From the cell containing the given text, extract its center point as (X, Y) coordinate. 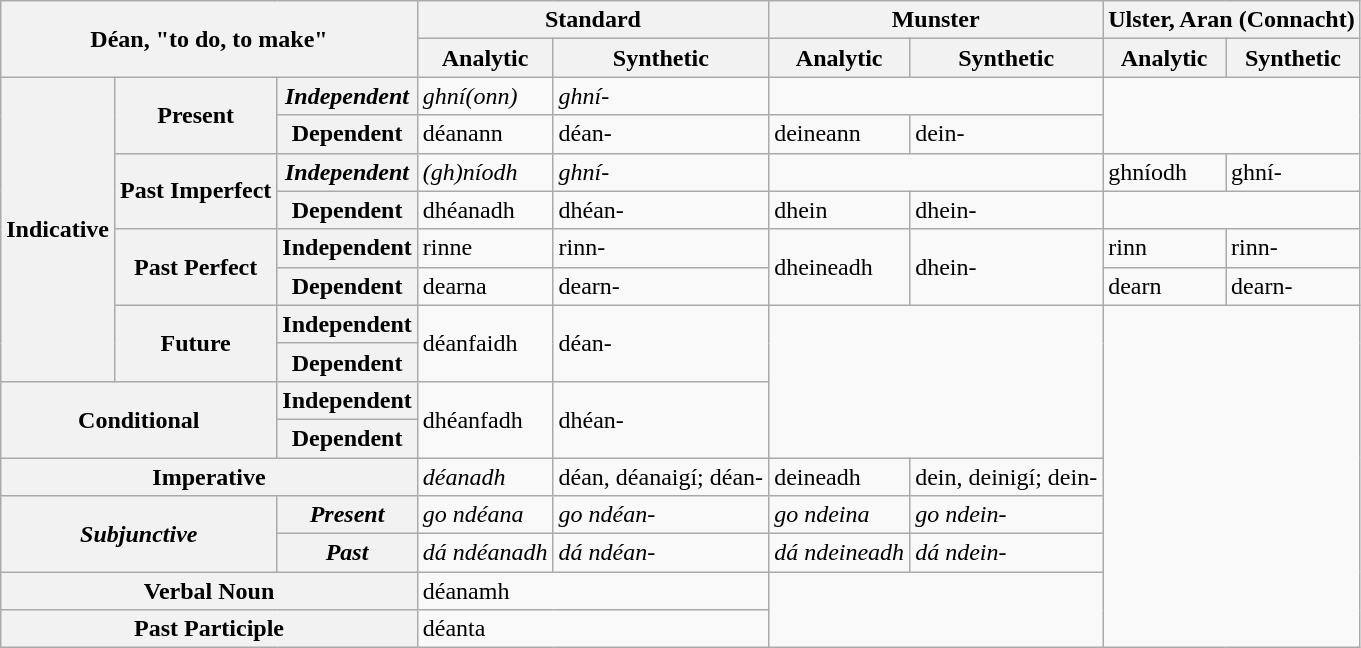
Verbal Noun (210, 591)
déan, déanaigí; déan- (661, 477)
dearn (1164, 286)
go ndeina (840, 515)
déanfaidh (485, 343)
déanamh (592, 591)
ghníodh (1164, 172)
dá ndein- (1006, 553)
go ndéana (485, 515)
déanta (592, 629)
dá ndeineadh (840, 553)
Past Participle (210, 629)
déanann (485, 134)
Future (195, 343)
dheineadh (840, 267)
dearna (485, 286)
go ndein- (1006, 515)
Conditional (139, 419)
ghní(onn) (485, 96)
deineann (840, 134)
Munster (936, 20)
Imperative (210, 477)
dá ndéan- (661, 553)
rinn (1164, 248)
Indicative (58, 229)
Standard (592, 20)
Déan, "to do, to make" (210, 39)
dá ndéanadh (485, 553)
deineadh (840, 477)
rinne (485, 248)
Ulster, Aran (Connacht) (1232, 20)
Subjunctive (139, 534)
dein, deinigí; dein- (1006, 477)
Past Imperfect (195, 191)
dein- (1006, 134)
dhéanadh (485, 210)
Past (347, 553)
Past Perfect (195, 267)
(gh)níodh (485, 172)
dhein (840, 210)
go ndéan- (661, 515)
dhéanfadh (485, 419)
déanadh (485, 477)
